Extract the [X, Y] coordinate from the center of the cell holding the provided text.  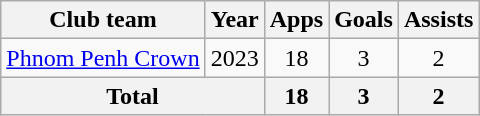
Apps [296, 20]
Year [234, 20]
Assists [438, 20]
Goals [364, 20]
Total [132, 96]
2023 [234, 58]
Club team [103, 20]
Phnom Penh Crown [103, 58]
